Locate the cell with the specified text and output its (X, Y) center coordinate. 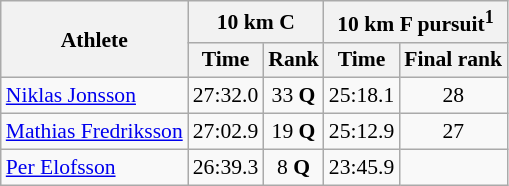
Final rank (453, 60)
33 Q (294, 96)
Rank (294, 60)
8 Q (294, 167)
26:39.3 (226, 167)
10 km F pursuit1 (416, 22)
28 (453, 96)
10 km C (256, 22)
19 Q (294, 132)
27:32.0 (226, 96)
Niklas Jonsson (94, 96)
27:02.9 (226, 132)
27 (453, 132)
Per Elofsson (94, 167)
Athlete (94, 40)
Mathias Fredriksson (94, 132)
25:18.1 (362, 96)
23:45.9 (362, 167)
25:12.9 (362, 132)
